Find where the given text appears and provide that cell's center as (x, y) coordinate. 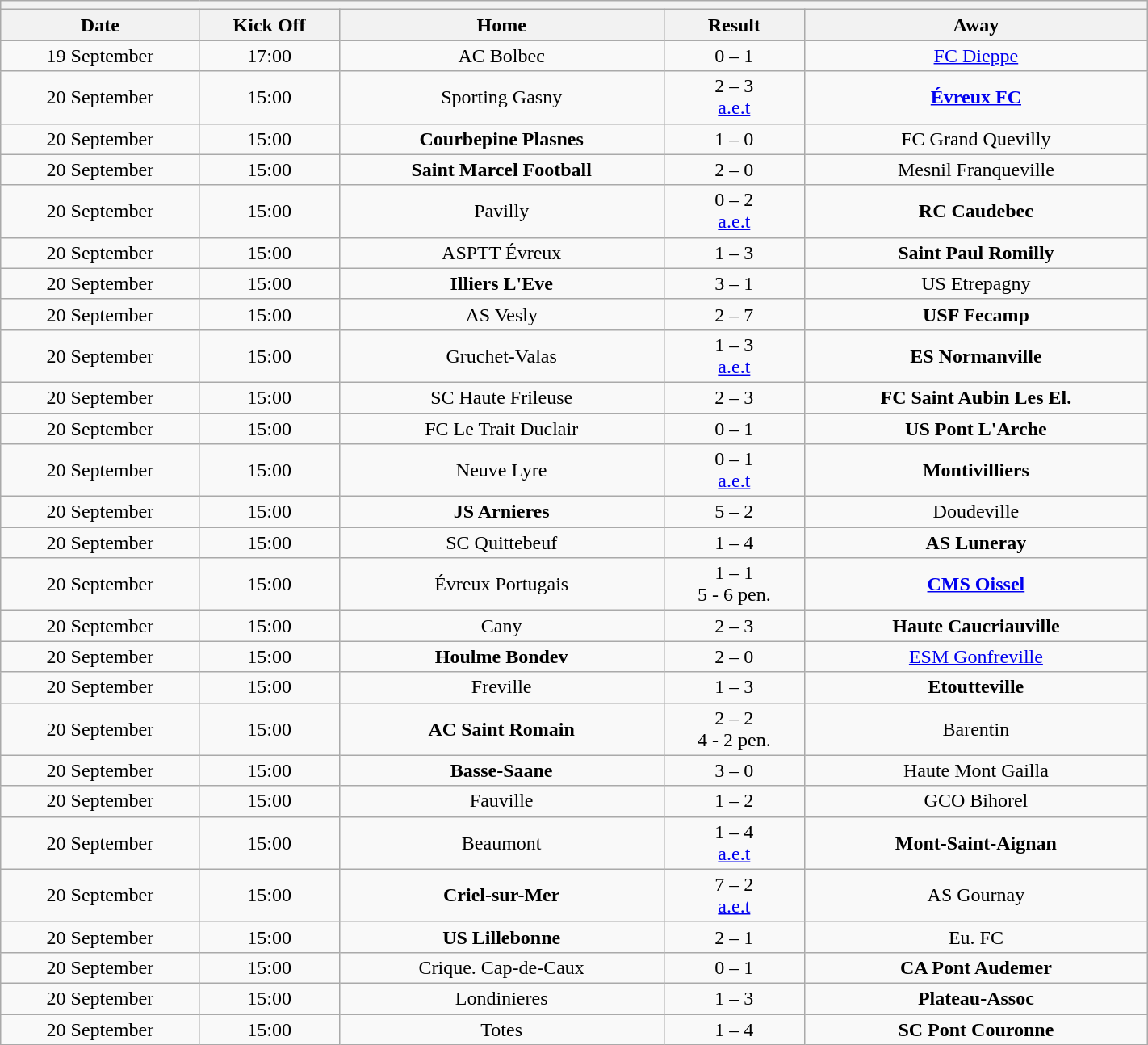
CA Pont Audemer (977, 967)
Mont-Saint-Aignan (977, 843)
US Lillebonne (501, 937)
US Etrepagny (977, 283)
Haute Mont Gailla (977, 770)
Beaumont (501, 843)
Évreux FC (977, 97)
AC Saint Romain (501, 728)
Gruchet-Valas (501, 355)
Londinieres (501, 998)
Pavilly (501, 212)
SC Pont Couronne (977, 1030)
RC Caudebec (977, 212)
USF Fecamp (977, 314)
2 – 2 4 - 2 pen. (734, 728)
AC Bolbec (501, 56)
Barentin (977, 728)
Illiers L'Eve (501, 283)
Crique. Cap-de-Caux (501, 967)
1 – 2 (734, 801)
Sporting Gasny (501, 97)
17:00 (270, 56)
Courbepine Plasnes (501, 139)
CMS Oissel (977, 585)
Plateau-Assoc (977, 998)
Result (734, 25)
2 – 3 a.e.t (734, 97)
5 – 2 (734, 512)
SC Quittebeuf (501, 543)
Basse-Saane (501, 770)
3 – 0 (734, 770)
Date (100, 25)
Etoutteville (977, 687)
Neuve Lyre (501, 470)
19 September (100, 56)
Mesnil Franqueville (977, 170)
2 – 7 (734, 314)
Away (977, 25)
0 – 2 a.e.t (734, 212)
Évreux Portugais (501, 585)
FC Grand Quevilly (977, 139)
Doudeville (977, 512)
US Pont L'Arche (977, 429)
3 – 1 (734, 283)
ASPTT Évreux (501, 253)
AS Vesly (501, 314)
Totes (501, 1030)
JS Arnieres (501, 512)
AS Luneray (977, 543)
1 – 3 a.e.t (734, 355)
Criel-sur-Mer (501, 895)
Freville (501, 687)
2 – 1 (734, 937)
1 – 0 (734, 139)
Kick Off (270, 25)
FC Saint Aubin Les El. (977, 397)
GCO Bihorel (977, 801)
SC Haute Frileuse (501, 397)
Saint Paul Romilly (977, 253)
Cany (501, 626)
Montivilliers (977, 470)
1 – 4 a.e.t (734, 843)
Eu. FC (977, 937)
AS Gournay (977, 895)
ESM Gonfreville (977, 657)
FC Le Trait Duclair (501, 429)
Houlme Bondev (501, 657)
Home (501, 25)
7 – 2 a.e.t (734, 895)
Saint Marcel Football (501, 170)
Fauville (501, 801)
FC Dieppe (977, 56)
Haute Caucriauville (977, 626)
0 – 1 a.e.t (734, 470)
ES Normanville (977, 355)
1 – 1 5 - 6 pen. (734, 585)
